Return the (x, y) coordinate for the center point of the cell that contains the specified text.  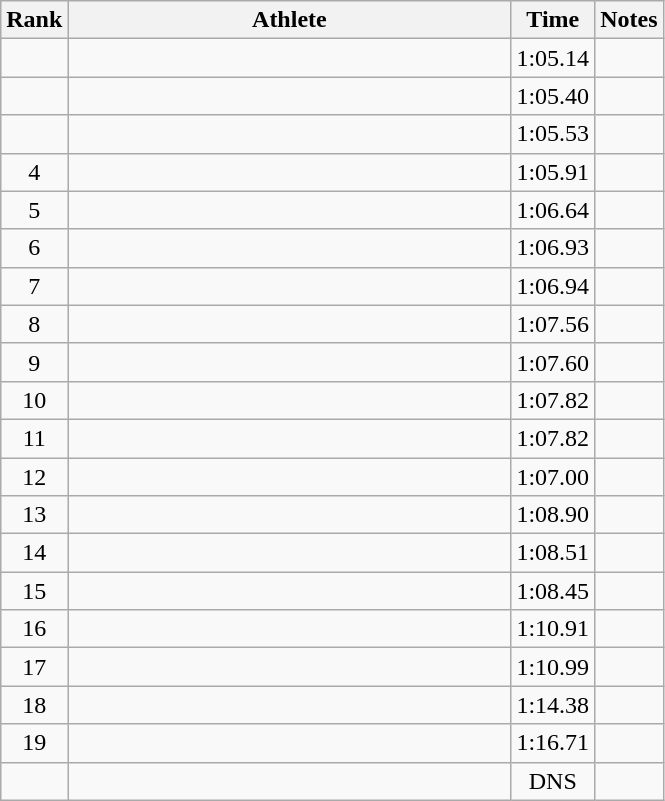
19 (34, 743)
7 (34, 286)
1:05.53 (553, 134)
1:07.60 (553, 362)
12 (34, 477)
1:10.99 (553, 667)
15 (34, 591)
17 (34, 667)
1:06.93 (553, 248)
1:05.91 (553, 172)
1:06.94 (553, 286)
5 (34, 210)
1:06.64 (553, 210)
1:16.71 (553, 743)
6 (34, 248)
10 (34, 400)
Rank (34, 20)
1:05.40 (553, 96)
16 (34, 629)
1:10.91 (553, 629)
1:05.14 (553, 58)
1:08.51 (553, 553)
Notes (629, 20)
8 (34, 324)
18 (34, 705)
Athlete (290, 20)
DNS (553, 781)
4 (34, 172)
1:07.00 (553, 477)
Time (553, 20)
1:08.45 (553, 591)
9 (34, 362)
13 (34, 515)
1:14.38 (553, 705)
14 (34, 553)
1:07.56 (553, 324)
11 (34, 438)
1:08.90 (553, 515)
